Return the [X, Y] coordinate for the center point of the cell that contains the specified text.  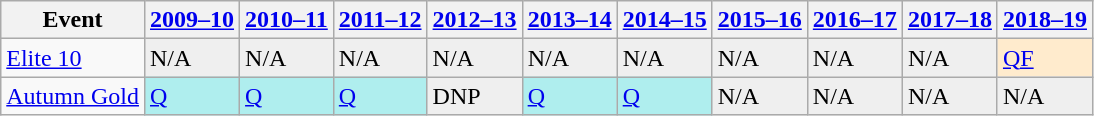
2013–14 [570, 20]
2009–10 [192, 20]
Elite 10 [73, 58]
2016–17 [854, 20]
DNP [474, 96]
2011–12 [380, 20]
QF [1044, 58]
2014–15 [664, 20]
Autumn Gold [73, 96]
Event [73, 20]
2010–11 [287, 20]
2015–16 [760, 20]
2018–19 [1044, 20]
2017–18 [950, 20]
2012–13 [474, 20]
